Detect which cell encompasses the target text, then output its [x, y] center coordinate. 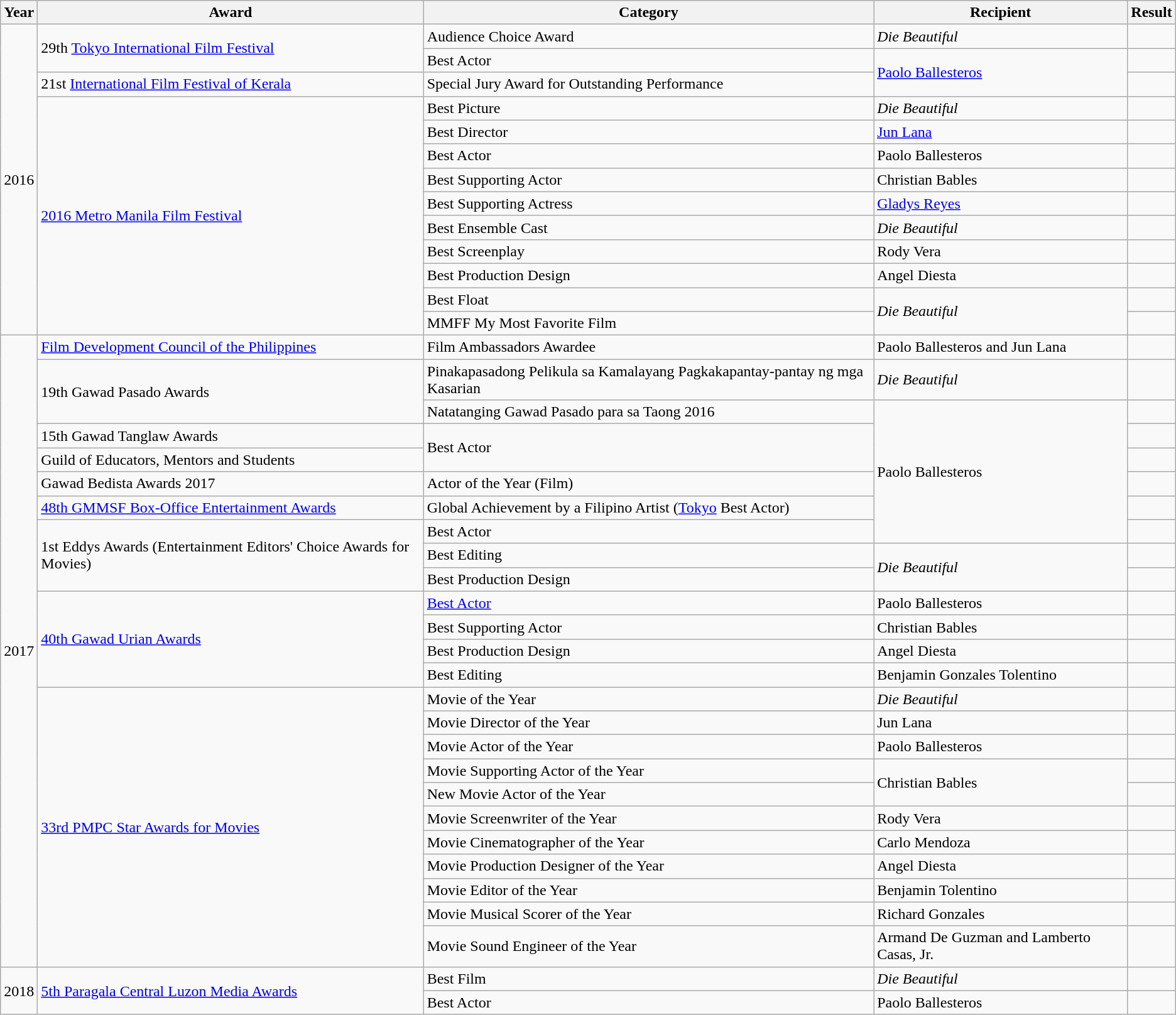
2016 [19, 180]
2018 [19, 991]
Best Supporting Actress [648, 204]
Guild of Educators, Mentors and Students [231, 460]
Movie Sound Engineer of the Year [648, 946]
Global Achievement by a Filipino Artist (Tokyo Best Actor) [648, 507]
Result [1151, 13]
Pinakapasadong Pelikula sa Kamalayang Pagkakapantay-pantay ng mga Kasarian [648, 379]
29th Tokyo International Film Festival [231, 48]
1st Eddys Awards (Entertainment Editors' Choice Awards for Movies) [231, 555]
Carlo Mendoza [1001, 842]
Movie Actor of the Year [648, 747]
Gladys Reyes [1001, 204]
Actor of the Year (Film) [648, 484]
40th Gawad Urian Awards [231, 639]
Special Jury Award for Outstanding Performance [648, 84]
Best Screenplay [648, 251]
Movie Supporting Actor of the Year [648, 771]
Gawad Bedista Awards 2017 [231, 484]
Award [231, 13]
Armand De Guzman and Lamberto Casas, Jr. [1001, 946]
Benjamin Gonzales Tolentino [1001, 675]
Movie Editor of the Year [648, 890]
MMFF My Most Favorite Film [648, 323]
Year [19, 13]
48th GMMSF Box-Office Entertainment Awards [231, 507]
Best Director [648, 132]
Paolo Ballesteros and Jun Lana [1001, 347]
Movie Screenwriter of the Year [648, 818]
21st International Film Festival of Kerala [231, 84]
2017 [19, 651]
Benjamin Tolentino [1001, 890]
Best Picture [648, 108]
Best Film [648, 979]
Best Ensemble Cast [648, 227]
Audience Choice Award [648, 36]
2016 Metro Manila Film Festival [231, 216]
Natatanging Gawad Pasado para sa Taong 2016 [648, 412]
Film Ambassadors Awardee [648, 347]
Movie of the Year [648, 699]
Category [648, 13]
Movie Musical Scorer of the Year [648, 914]
New Movie Actor of the Year [648, 795]
Movie Cinematographer of the Year [648, 842]
15th Gawad Tanglaw Awards [231, 436]
Best Float [648, 300]
19th Gawad Pasado Awards [231, 392]
5th Paragala Central Luzon Media Awards [231, 991]
Movie Production Designer of the Year [648, 866]
Richard Gonzales [1001, 914]
33rd PMPC Star Awards for Movies [231, 827]
Film Development Council of the Philippines [231, 347]
Movie Director of the Year [648, 723]
Recipient [1001, 13]
